For the text-containing cell, return its midpoint in [X, Y] coordinate format. 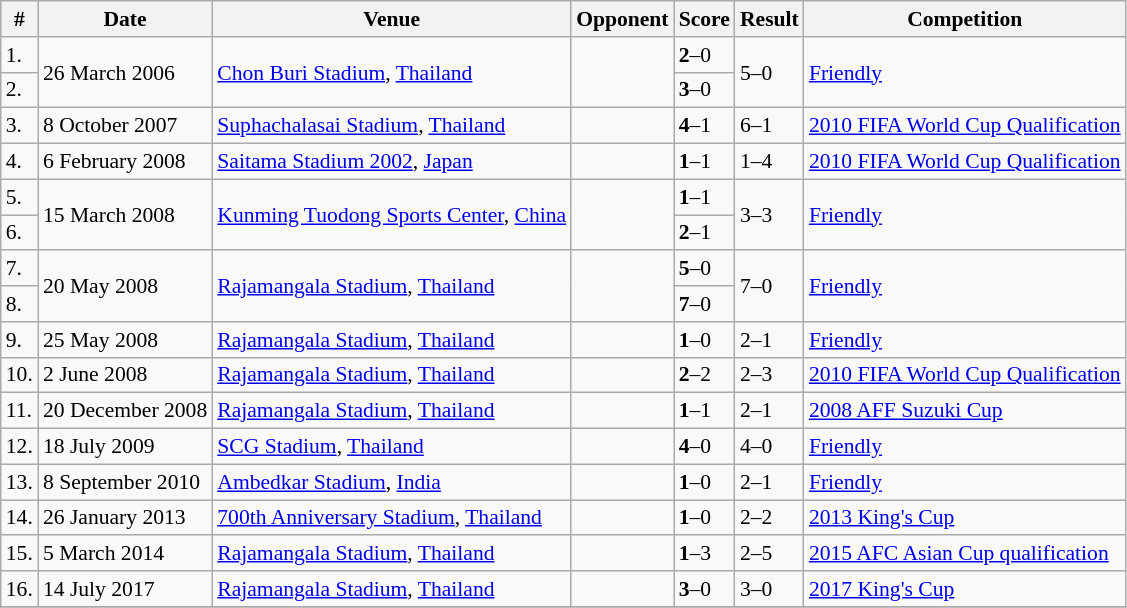
4. [20, 162]
16. [20, 589]
# [20, 19]
20 May 2008 [125, 286]
Ambedkar Stadium, India [392, 482]
Opponent [622, 19]
6 February 2008 [125, 162]
Kunming Tuodong Sports Center, China [392, 214]
25 May 2008 [125, 340]
2 June 2008 [125, 375]
15 March 2008 [125, 214]
1. [20, 55]
Competition [965, 19]
SCG Stadium, Thailand [392, 447]
2013 King's Cup [965, 518]
7. [20, 269]
Date [125, 19]
1–3 [704, 554]
6. [20, 233]
14. [20, 518]
12. [20, 447]
26 March 2006 [125, 72]
2008 AFF Suzuki Cup [965, 411]
14 July 2017 [125, 589]
8 September 2010 [125, 482]
8. [20, 304]
18 July 2009 [125, 447]
Result [770, 19]
1–4 [770, 162]
26 January 2013 [125, 518]
5 March 2014 [125, 554]
2–5 [770, 554]
4–1 [704, 126]
20 December 2008 [125, 411]
2. [20, 90]
Suphachalasai Stadium, Thailand [392, 126]
2–3 [770, 375]
3–3 [770, 214]
9. [20, 340]
Venue [392, 19]
Chon Buri Stadium, Thailand [392, 72]
2015 AFC Asian Cup qualification [965, 554]
700th Anniversary Stadium, Thailand [392, 518]
2–0 [704, 55]
15. [20, 554]
5. [20, 197]
11. [20, 411]
13. [20, 482]
2017 King's Cup [965, 589]
10. [20, 375]
Score [704, 19]
3. [20, 126]
Saitama Stadium 2002, Japan [392, 162]
8 October 2007 [125, 126]
6–1 [770, 126]
